Provide the (x, y) coordinate of the cell's center where the given text is located.  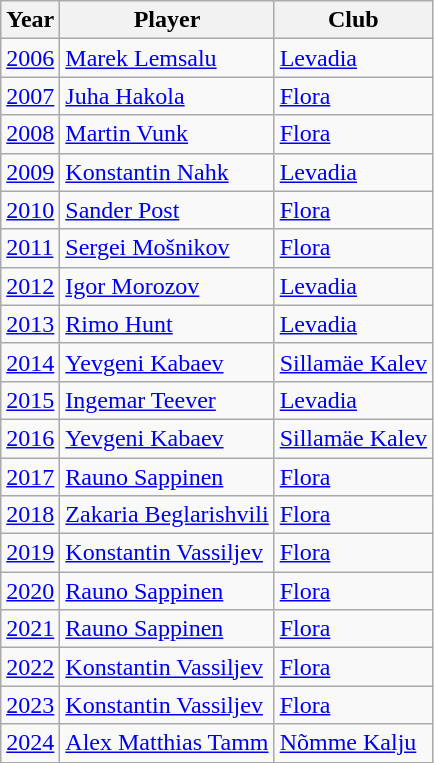
Martin Vunk (167, 134)
2019 (30, 553)
2012 (30, 286)
Player (167, 20)
2008 (30, 134)
Alex Matthias Tamm (167, 743)
Rimo Hunt (167, 324)
2022 (30, 667)
Igor Morozov (167, 286)
2010 (30, 210)
Sander Post (167, 210)
Juha Hakola (167, 96)
2006 (30, 58)
2018 (30, 515)
2021 (30, 629)
Year (30, 20)
Club (353, 20)
2016 (30, 438)
2007 (30, 96)
2011 (30, 248)
2009 (30, 172)
Sergei Mošnikov (167, 248)
2017 (30, 477)
2015 (30, 400)
2024 (30, 743)
2014 (30, 362)
Zakaria Beglarishvili (167, 515)
Marek Lemsalu (167, 58)
Nõmme Kalju (353, 743)
2020 (30, 591)
2023 (30, 705)
2013 (30, 324)
Ingemar Teever (167, 400)
Konstantin Nahk (167, 172)
